Scan for the cell matching the given text and deliver its [x, y] coordinate at center. 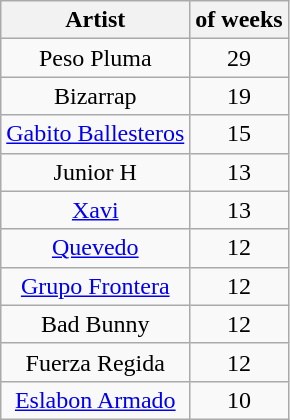
Peso Pluma [96, 58]
Grupo Frontera [96, 286]
19 [239, 96]
of weeks [239, 20]
Bad Bunny [96, 324]
Eslabon Armado [96, 400]
29 [239, 58]
Gabito Ballesteros [96, 134]
Quevedo [96, 248]
10 [239, 400]
Bizarrap [96, 96]
Fuerza Regida [96, 362]
Xavi [96, 210]
Artist [96, 20]
Junior H [96, 172]
15 [239, 134]
